For the text-containing cell, return its midpoint in (X, Y) coordinate format. 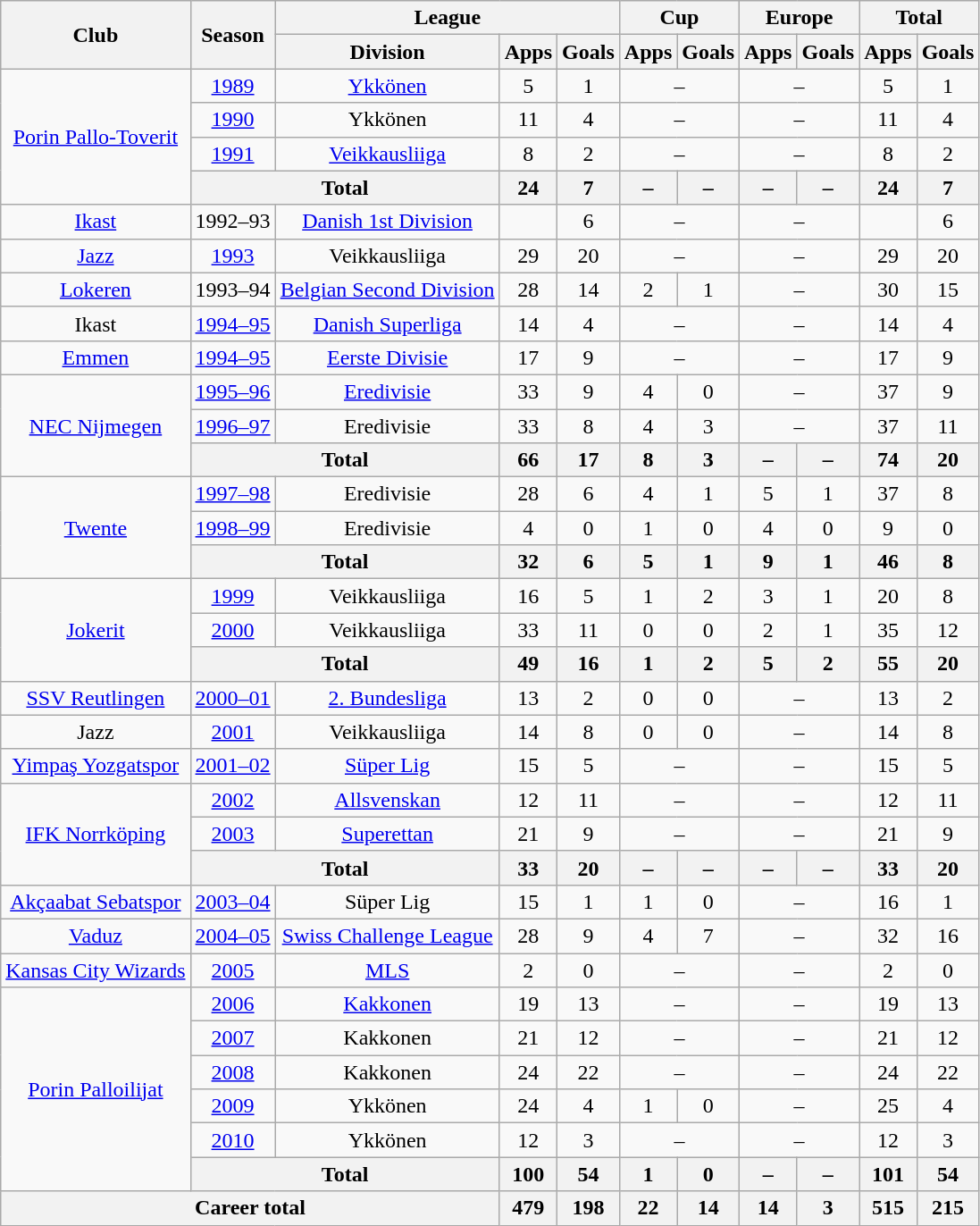
Cup (679, 18)
2003–04 (232, 902)
1989 (232, 86)
1991 (232, 154)
Porin Pallo-Toverit (96, 137)
Superettan (388, 834)
1992–93 (232, 222)
2000–01 (232, 698)
100 (528, 1174)
Danish 1st Division (388, 222)
Jokerit (96, 630)
479 (528, 1208)
NEC Nijmegen (96, 425)
Swiss Challenge League (388, 936)
2004–05 (232, 936)
2009 (232, 1106)
SSV Reutlingen (96, 698)
2000 (232, 630)
1999 (232, 596)
2005 (232, 970)
2006 (232, 1004)
2010 (232, 1140)
2007 (232, 1038)
Kansas City Wizards (96, 970)
Emmen (96, 357)
1993 (232, 256)
515 (888, 1208)
1990 (232, 120)
Akçaabat Sebatspor (96, 902)
2001–02 (232, 766)
2008 (232, 1072)
1997–98 (232, 494)
1993–94 (232, 290)
Lokeren (96, 290)
Vaduz (96, 936)
Club (96, 35)
Porin Palloilijat (96, 1089)
Allsvenskan (388, 800)
25 (888, 1106)
35 (888, 630)
Division (388, 52)
30 (888, 290)
1995–96 (232, 391)
66 (528, 460)
Twente (96, 528)
1996–97 (232, 426)
Eerste Divisie (388, 357)
55 (888, 664)
49 (528, 664)
Danish Superliga (388, 323)
2. Bundesliga (388, 698)
IFK Norrköping (96, 834)
Europe (800, 18)
101 (888, 1174)
215 (948, 1208)
Yimpaş Yozgatspor (96, 766)
1998–99 (232, 528)
74 (888, 460)
2001 (232, 732)
Belgian Second Division (388, 290)
2002 (232, 800)
198 (589, 1208)
Career total (250, 1208)
46 (888, 562)
MLS (388, 970)
Season (232, 35)
2003 (232, 834)
League (447, 18)
